Search for the cell housing the specified text and yield its [X, Y] center coordinate. 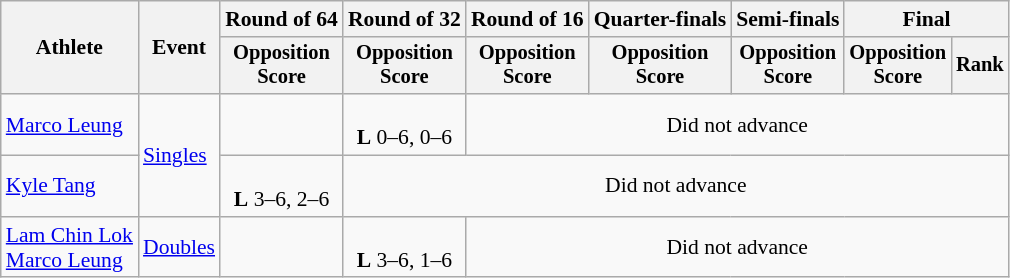
Round of 64 [282, 19]
L 0–6, 0–6 [404, 124]
Semi-finals [788, 19]
Lam Chin LokMarco Leung [70, 248]
Final [926, 19]
Round of 16 [528, 19]
Round of 32 [404, 19]
L 3–6, 2–6 [282, 186]
Singles [179, 155]
Marco Leung [70, 124]
Event [179, 48]
L 3–6, 1–6 [404, 248]
Doubles [179, 248]
Kyle Tang [70, 186]
Quarter-finals [660, 19]
Rank [980, 66]
Athlete [70, 48]
